Return the [x, y] coordinate for the center point of the cell that contains the specified text.  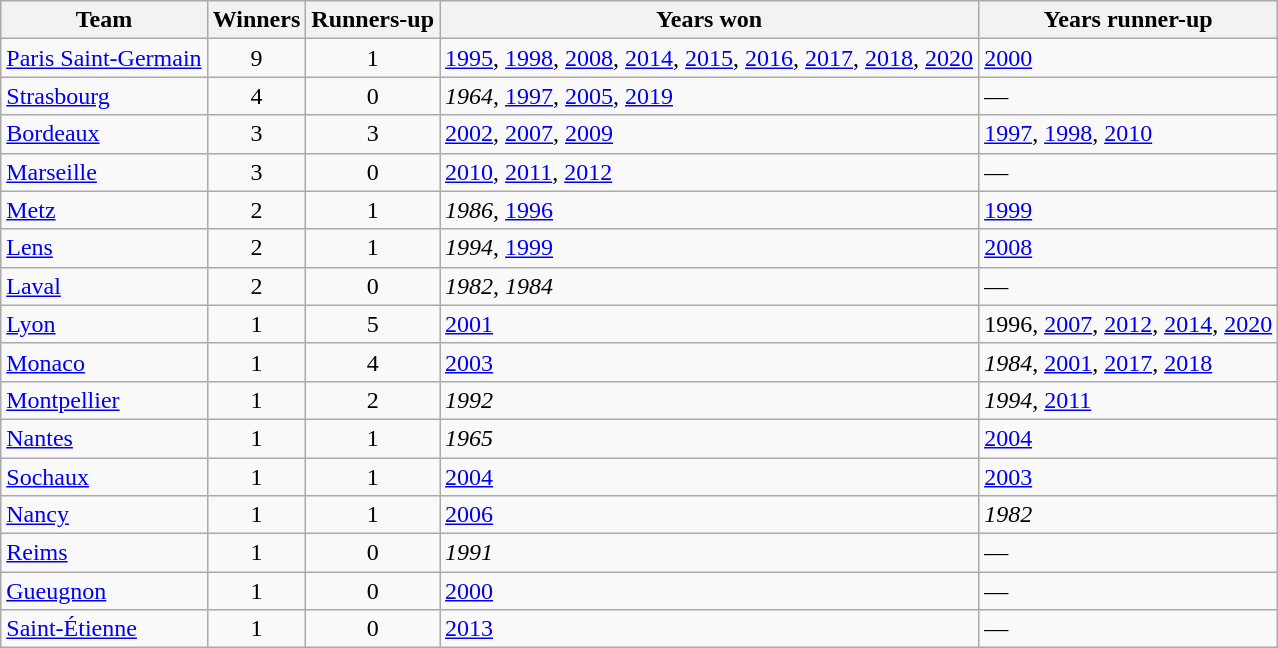
Laval [104, 286]
1994, 2011 [1128, 400]
Reims [104, 553]
2008 [1128, 248]
9 [256, 58]
1994, 1999 [710, 248]
Paris Saint-Germain [104, 58]
Marseille [104, 172]
Saint-Étienne [104, 629]
1982 [1128, 515]
Monaco [104, 362]
1964, 1997, 2005, 2019 [710, 96]
Metz [104, 210]
Team [104, 20]
Montpellier [104, 400]
1999 [1128, 210]
1995, 1998, 2008, 2014, 2015, 2016, 2017, 2018, 2020 [710, 58]
Lens [104, 248]
1997, 1998, 2010 [1128, 134]
1992 [710, 400]
Nancy [104, 515]
Gueugnon [104, 591]
1991 [710, 553]
Strasbourg [104, 96]
2002, 2007, 2009 [710, 134]
Years runner-up [1128, 20]
2013 [710, 629]
2001 [710, 324]
Winners [256, 20]
1982, 1984 [710, 286]
Bordeaux [104, 134]
Years won [710, 20]
1996, 2007, 2012, 2014, 2020 [1128, 324]
2006 [710, 515]
Sochaux [104, 477]
Lyon [104, 324]
2010, 2011, 2012 [710, 172]
Nantes [104, 438]
1984, 2001, 2017, 2018 [1128, 362]
Runners-up [373, 20]
1986, 1996 [710, 210]
1965 [710, 438]
5 [373, 324]
